Provide the (X, Y) coordinate of the cell's center where the given text is located.  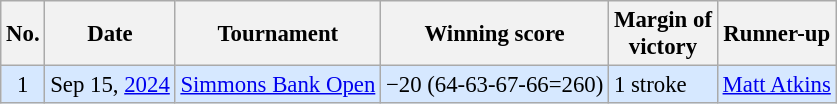
Sep 15, 2024 (110, 85)
1 (23, 85)
Matt Atkins (776, 85)
Runner-up (776, 34)
Simmons Bank Open (278, 85)
Date (110, 34)
Winning score (495, 34)
−20 (64-63-67-66=260) (495, 85)
No. (23, 34)
Tournament (278, 34)
1 stroke (664, 85)
Margin ofvictory (664, 34)
